Detect which cell encompasses the target text, then output its [x, y] center coordinate. 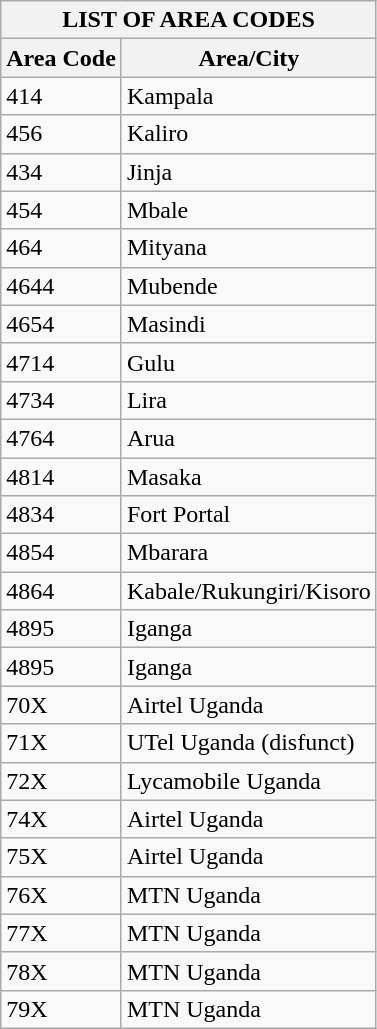
4864 [62, 591]
Kaliro [248, 134]
4644 [62, 286]
4814 [62, 477]
414 [62, 96]
70X [62, 705]
Jinja [248, 172]
Area/City [248, 58]
Area Code [62, 58]
4834 [62, 515]
4764 [62, 438]
Kampala [248, 96]
464 [62, 248]
79X [62, 1009]
Mbarara [248, 553]
71X [62, 743]
72X [62, 781]
456 [62, 134]
Arua [248, 438]
434 [62, 172]
Masindi [248, 324]
Masaka [248, 477]
4714 [62, 362]
77X [62, 933]
454 [62, 210]
75X [62, 857]
Mbale [248, 210]
74X [62, 819]
Kabale/Rukungiri/Kisoro [248, 591]
Lira [248, 400]
Fort Portal [248, 515]
Mubende [248, 286]
LIST OF AREA CODES [189, 20]
4854 [62, 553]
76X [62, 895]
78X [62, 971]
Gulu [248, 362]
4654 [62, 324]
Mityana [248, 248]
4734 [62, 400]
UTel Uganda (disfunct) [248, 743]
Lycamobile Uganda [248, 781]
